Provide the (x, y) coordinate of the cell's center where the given text is located.  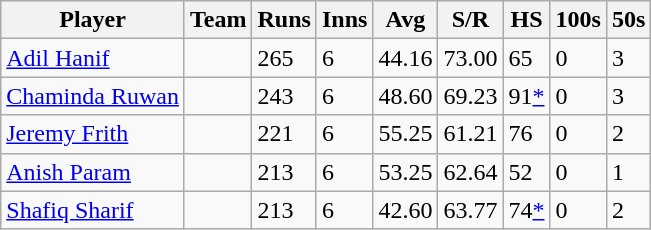
62.64 (470, 172)
HS (526, 20)
221 (284, 134)
243 (284, 96)
74* (526, 210)
Anish Param (93, 172)
53.25 (406, 172)
Runs (284, 20)
Team (218, 20)
100s (578, 20)
91* (526, 96)
50s (628, 20)
42.60 (406, 210)
73.00 (470, 58)
63.77 (470, 210)
Chaminda Ruwan (93, 96)
44.16 (406, 58)
265 (284, 58)
S/R (470, 20)
Avg (406, 20)
55.25 (406, 134)
61.21 (470, 134)
69.23 (470, 96)
Player (93, 20)
1 (628, 172)
Shafiq Sharif (93, 210)
Jeremy Frith (93, 134)
48.60 (406, 96)
Adil Hanif (93, 58)
65 (526, 58)
52 (526, 172)
Inns (344, 20)
76 (526, 134)
